Extract the [x, y] coordinate from the center of the cell holding the provided text.  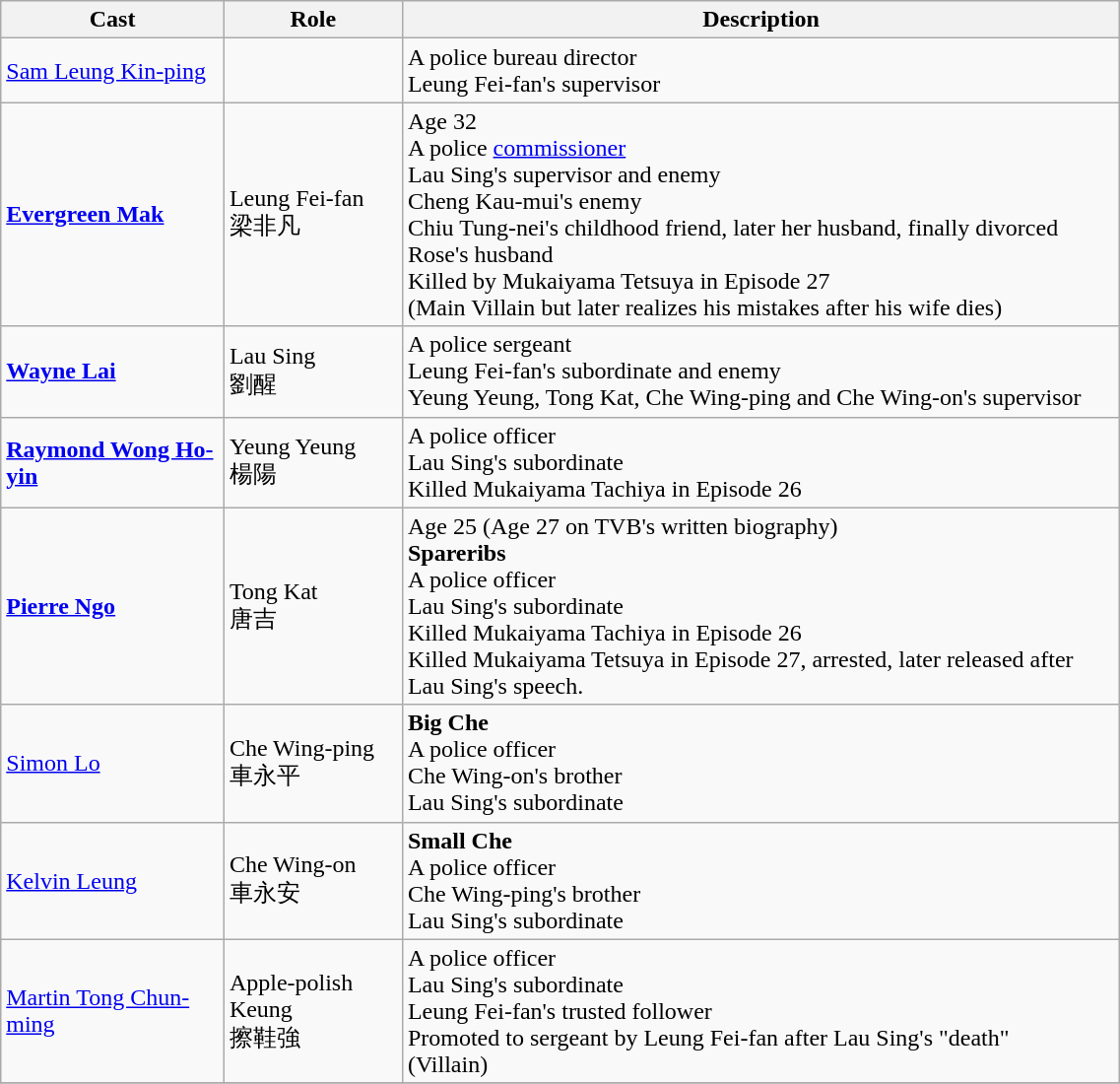
A police officerLau Sing's subordinateKilled Mukaiyama Tachiya in Episode 26 [760, 462]
Leung Fei-fan梁非凡 [313, 215]
A police sergeantLeung Fei-fan's subordinate and enemyYeung Yeung, Tong Kat, Che Wing-ping and Che Wing-on's supervisor [760, 372]
A police officerLau Sing's subordinateLeung Fei-fan's trusted followerPromoted to sergeant by Leung Fei-fan after Lau Sing's "death"(Villain) [760, 1011]
Tong Kat唐吉 [313, 606]
Che Wing-on車永安 [313, 881]
Evergreen Mak [112, 215]
Description [760, 20]
Pierre Ngo [112, 606]
Lau Sing劉醒 [313, 372]
Apple-polish Keung擦鞋強 [313, 1011]
Martin Tong Chun-ming [112, 1011]
Simon Lo [112, 763]
Raymond Wong Ho-yin [112, 462]
Wayne Lai [112, 372]
Big CheA police officerChe Wing-on's brotherLau Sing's subordinate [760, 763]
Kelvin Leung [112, 881]
Yeung Yeung楊陽 [313, 462]
Sam Leung Kin-ping [112, 71]
A police bureau directorLeung Fei-fan's supervisor [760, 71]
Che Wing-ping車永平 [313, 763]
Small CheA police officerChe Wing-ping's brotherLau Sing's subordinate [760, 881]
Cast [112, 20]
Role [313, 20]
